Output the [x, y] coordinate of the center of the cell containing the given text.  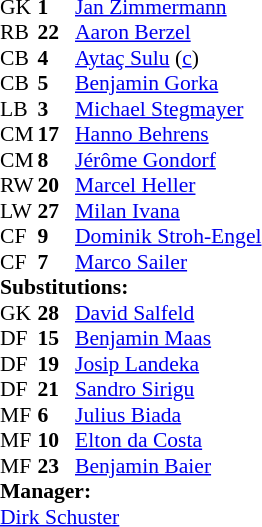
Benjamin Baier [168, 466]
Elton da Costa [168, 441]
David Salfeld [168, 313]
17 [57, 135]
LB [19, 109]
Manager: [130, 491]
Hanno Behrens [168, 135]
RB [19, 33]
Marcel Heller [168, 185]
Julius Biada [168, 415]
RW [19, 185]
Aaron Berzel [168, 33]
4 [57, 58]
10 [57, 441]
21 [57, 389]
LW [19, 211]
27 [57, 211]
Milan Ivana [168, 211]
Sandro Sirigu [168, 389]
Benjamin Maas [168, 339]
3 [57, 109]
28 [57, 313]
Josip Landeka [168, 364]
8 [57, 160]
Aytaç Sulu (c) [168, 58]
20 [57, 185]
9 [57, 237]
6 [57, 415]
22 [57, 33]
Marco Sailer [168, 262]
15 [57, 339]
Jérôme Gondorf [168, 160]
23 [57, 466]
Substitutions: [130, 287]
Michael Stegmayer [168, 109]
7 [57, 262]
Benjamin Gorka [168, 83]
19 [57, 364]
Dominik Stroh-Engel [168, 237]
GK [19, 313]
5 [57, 83]
